Provide the (X, Y) coordinate of the cell's center where the given text is located.  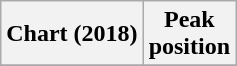
Peakposition (189, 34)
Chart (2018) (72, 34)
